Locate the cell with the specified text and output its (X, Y) center coordinate. 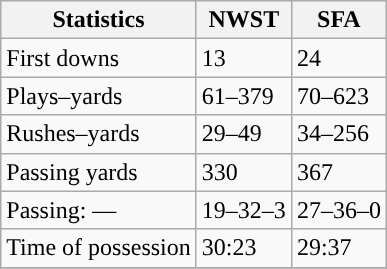
24 (338, 58)
NWST (244, 20)
30:23 (244, 248)
29:37 (338, 248)
Plays–yards (99, 96)
Time of possession (99, 248)
SFA (338, 20)
19–32–3 (244, 210)
34–256 (338, 134)
Passing: –– (99, 210)
13 (244, 58)
Rushes–yards (99, 134)
367 (338, 172)
70–623 (338, 96)
27–36–0 (338, 210)
Passing yards (99, 172)
29–49 (244, 134)
330 (244, 172)
61–379 (244, 96)
Statistics (99, 20)
First downs (99, 58)
